Search for the cell housing the specified text and yield its [x, y] center coordinate. 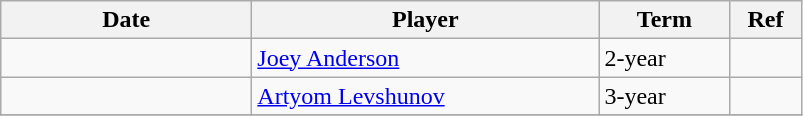
Artyom Levshunov [426, 96]
Term [664, 20]
Date [126, 20]
Player [426, 20]
3-year [664, 96]
Ref [766, 20]
Joey Anderson [426, 58]
2-year [664, 58]
